Scan for the cell matching the given text and deliver its [x, y] coordinate at center. 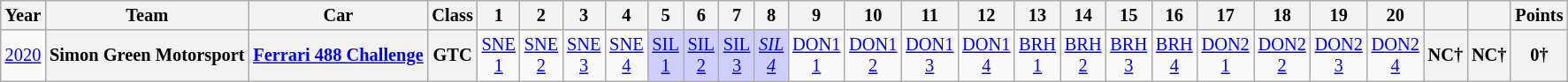
18 [1282, 15]
BRH3 [1128, 56]
5 [665, 15]
DON11 [816, 56]
11 [929, 15]
Ferrari 488 Challenge [338, 56]
3 [584, 15]
Year [23, 15]
SIL4 [771, 56]
Car [338, 15]
12 [986, 15]
Points [1539, 15]
0† [1539, 56]
BRH2 [1083, 56]
DON22 [1282, 56]
DON12 [873, 56]
SIL3 [737, 56]
BRH1 [1037, 56]
SNE2 [541, 56]
SIL2 [701, 56]
BRH4 [1174, 56]
GTC [453, 56]
17 [1226, 15]
8 [771, 15]
19 [1339, 15]
DON23 [1339, 56]
20 [1396, 15]
13 [1037, 15]
DON24 [1396, 56]
Simon Green Motorsport [147, 56]
2020 [23, 56]
Team [147, 15]
9 [816, 15]
DON13 [929, 56]
7 [737, 15]
4 [626, 15]
2 [541, 15]
Class [453, 15]
SIL1 [665, 56]
16 [1174, 15]
SNE4 [626, 56]
1 [499, 15]
15 [1128, 15]
DON21 [1226, 56]
SNE1 [499, 56]
10 [873, 15]
SNE3 [584, 56]
14 [1083, 15]
DON14 [986, 56]
6 [701, 15]
